Identify which cell holds the provided text, then report its [X, Y] central coordinate. 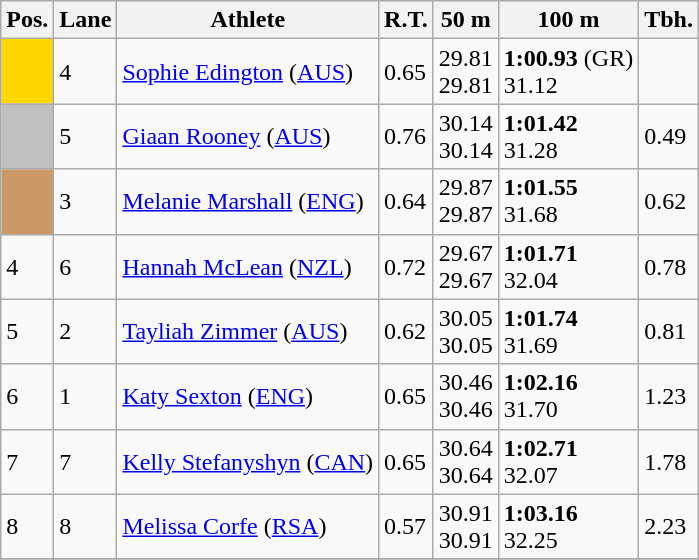
30.0530.05 [466, 332]
2 [86, 332]
0.81 [669, 332]
1 [86, 396]
Melanie Marshall (ENG) [248, 202]
2.23 [669, 526]
30.6430.64 [466, 462]
0.78 [669, 266]
30.4630.46 [466, 396]
1:02.7132.07 [568, 462]
100 m [568, 20]
R.T. [406, 20]
1:01.7132.04 [568, 266]
1:01.4231.28 [568, 136]
Hannah McLean (NZL) [248, 266]
30.1430.14 [466, 136]
0.49 [669, 136]
1:00.93 (GR)31.12 [568, 72]
0.64 [406, 202]
29.8729.87 [466, 202]
1:03.1632.25 [568, 526]
30.9130.91 [466, 526]
Giaan Rooney (AUS) [248, 136]
Katy Sexton (ENG) [248, 396]
Kelly Stefanyshyn (CAN) [248, 462]
Lane [86, 20]
Sophie Edington (AUS) [248, 72]
Athlete [248, 20]
1.23 [669, 396]
29.6729.67 [466, 266]
0.76 [406, 136]
Pos. [28, 20]
50 m [466, 20]
0.72 [406, 266]
3 [86, 202]
Tayliah Zimmer (AUS) [248, 332]
1.78 [669, 462]
29.8129.81 [466, 72]
0.57 [406, 526]
Tbh. [669, 20]
1:01.5531.68 [568, 202]
Melissa Corfe (RSA) [248, 526]
1:01.7431.69 [568, 332]
1:02.1631.70 [568, 396]
